Determine the (X, Y) coordinate at the center of the cell enclosing the given text.  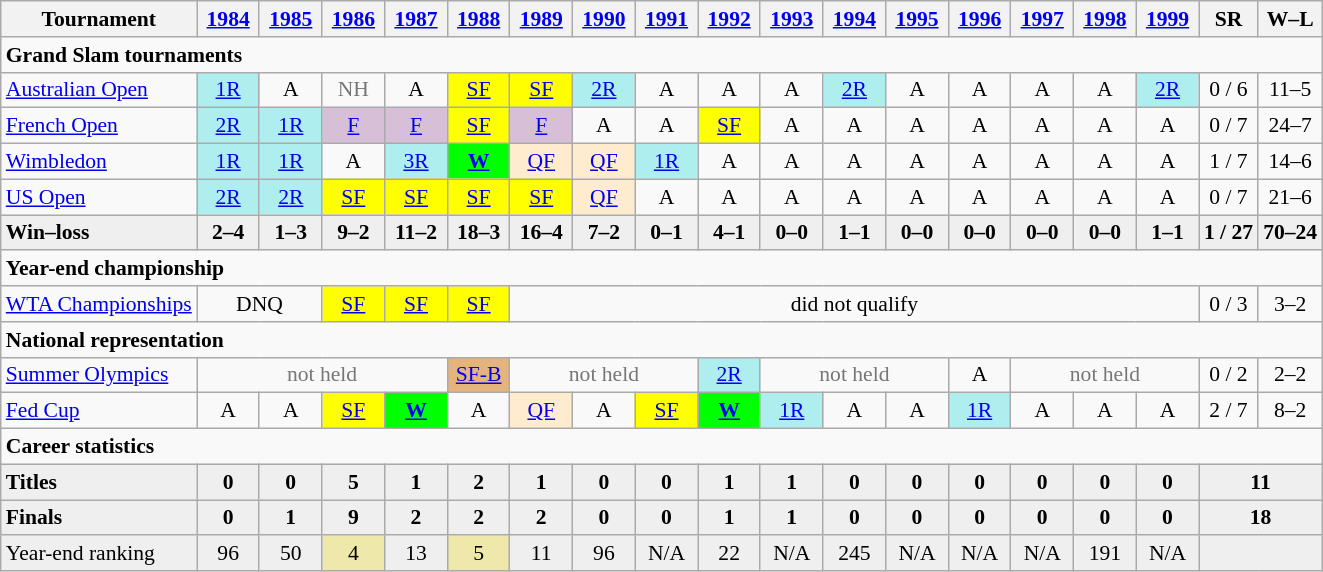
1999 (1168, 19)
National representation (662, 340)
0 / 2 (1228, 375)
Grand Slam tournaments (662, 55)
SF-B (478, 375)
1 / 7 (1228, 162)
Australian Open (99, 90)
1991 (666, 19)
WTA Championships (99, 304)
1994 (854, 19)
18 (1260, 518)
Year-end championship (662, 269)
1–3 (290, 233)
13 (416, 554)
22 (730, 554)
Titles (99, 482)
21–6 (1290, 197)
2–2 (1290, 375)
1986 (354, 19)
2–4 (228, 233)
Wimbledon (99, 162)
8–2 (1290, 411)
1985 (290, 19)
1988 (478, 19)
16–4 (542, 233)
Win–loss (99, 233)
NH (354, 90)
1 / 27 (1228, 233)
Tournament (99, 19)
3–2 (1290, 304)
SR (1228, 19)
191 (1106, 554)
1995 (918, 19)
did not qualify (854, 304)
1998 (1106, 19)
24–7 (1290, 126)
245 (854, 554)
0 / 6 (1228, 90)
2 / 7 (1228, 411)
3R (416, 162)
4–1 (730, 233)
1984 (228, 19)
0–1 (666, 233)
1987 (416, 19)
1996 (980, 19)
1993 (792, 19)
18–3 (478, 233)
Year-end ranking (99, 554)
70–24 (1290, 233)
9 (354, 518)
French Open (99, 126)
W–L (1290, 19)
DNQ (260, 304)
1990 (604, 19)
7–2 (604, 233)
11–2 (416, 233)
1992 (730, 19)
1997 (1042, 19)
50 (290, 554)
Fed Cup (99, 411)
4 (354, 554)
11–5 (1290, 90)
Summer Olympics (99, 375)
14–6 (1290, 162)
US Open (99, 197)
0 / 3 (1228, 304)
9–2 (354, 233)
1989 (542, 19)
Finals (99, 518)
Career statistics (662, 447)
